Provide the (x, y) coordinate of the cell's center where the given text is located.  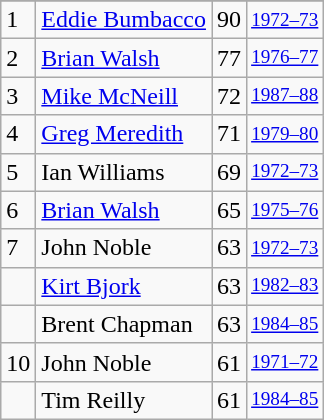
5 (18, 172)
90 (230, 20)
Greg Meredith (124, 134)
10 (18, 362)
Ian Williams (124, 172)
71 (230, 134)
1979–80 (285, 134)
3 (18, 96)
69 (230, 172)
1 (18, 20)
1976–77 (285, 58)
72 (230, 96)
1975–76 (285, 210)
65 (230, 210)
1971–72 (285, 362)
2 (18, 58)
7 (18, 248)
Kirt Bjork (124, 286)
4 (18, 134)
1987–88 (285, 96)
77 (230, 58)
6 (18, 210)
Mike McNeill (124, 96)
Eddie Bumbacco (124, 20)
1982–83 (285, 286)
Tim Reilly (124, 400)
Brent Chapman (124, 324)
